Scan for the cell matching the given text and deliver its (X, Y) coordinate at center. 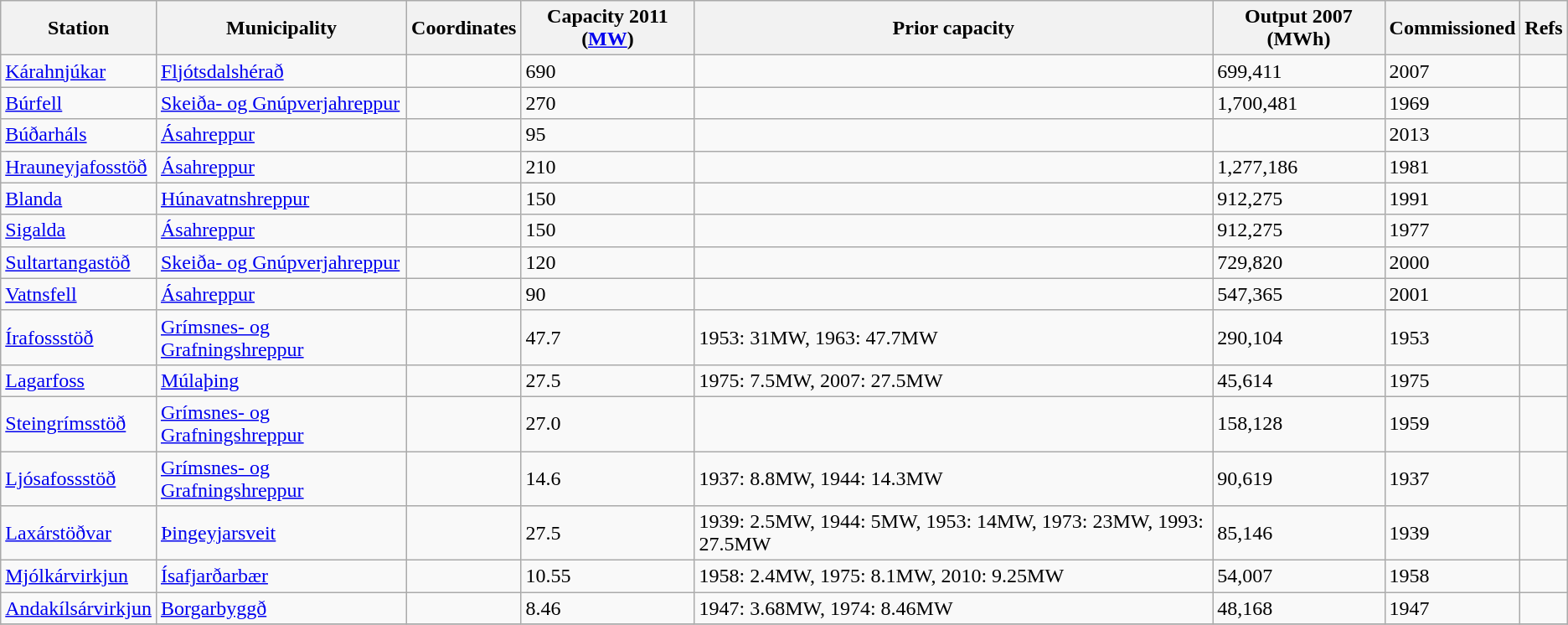
1937 (1452, 478)
699,411 (1298, 71)
2000 (1452, 262)
Múlaþing (281, 380)
Hrauneyjafosstöð (79, 167)
1,700,481 (1298, 103)
1959 (1452, 424)
90,619 (1298, 478)
Commissioned (1452, 28)
158,128 (1298, 424)
1958: 2.4MW, 1975: 8.1MW, 2010: 9.25MW (953, 576)
Þingeyjarsveit (281, 533)
Blanda (79, 199)
Búðarháls (79, 135)
Andakílsárvirkjun (79, 608)
1947: 3.68MW, 1974: 8.46MW (953, 608)
1969 (1452, 103)
47.7 (608, 337)
1939 (1452, 533)
1991 (1452, 199)
1939: 2.5MW, 1944: 5MW, 1953: 14MW, 1973: 23MW, 1993: 27.5MW (953, 533)
1958 (1452, 576)
Municipality (281, 28)
1953: 31MW, 1963: 47.7MW (953, 337)
90 (608, 294)
Írafossstöð (79, 337)
2007 (1452, 71)
729,820 (1298, 262)
Húnavatnshreppur (281, 199)
690 (608, 71)
Prior capacity (953, 28)
Mjólkárvirkjun (79, 576)
270 (608, 103)
1947 (1452, 608)
54,007 (1298, 576)
Búrfell (79, 103)
1975 (1452, 380)
Output 2007 (MWh) (1298, 28)
1953 (1452, 337)
27.0 (608, 424)
48,168 (1298, 608)
Station (79, 28)
Sultartangastöð (79, 262)
2013 (1452, 135)
2001 (1452, 294)
8.46 (608, 608)
Laxárstöðvar (79, 533)
Kárahnjúkar (79, 71)
1937: 8.8MW, 1944: 14.3MW (953, 478)
Fljótsdalshérað (281, 71)
Coordinates (464, 28)
1,277,186 (1298, 167)
Sigalda (79, 230)
85,146 (1298, 533)
Steingrímsstöð (79, 424)
1977 (1452, 230)
Lagarfoss (79, 380)
Refs (1544, 28)
Ljósafossstöð (79, 478)
10.55 (608, 576)
1981 (1452, 167)
Borgarbyggð (281, 608)
45,614 (1298, 380)
290,104 (1298, 337)
Ísafjarðarbær (281, 576)
210 (608, 167)
14.6 (608, 478)
547,365 (1298, 294)
Capacity 2011 (MW) (608, 28)
95 (608, 135)
Vatnsfell (79, 294)
1975: 7.5MW, 2007: 27.5MW (953, 380)
120 (608, 262)
